Extract the (x, y) coordinate from the center of the cell holding the provided text.  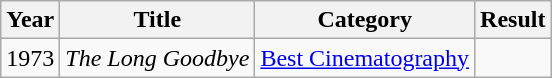
Best Cinematography (365, 58)
Title (158, 20)
Result (513, 20)
Year (30, 20)
The Long Goodbye (158, 58)
Category (365, 20)
1973 (30, 58)
